Provide the (X, Y) coordinate of the cell's center where the given text is located.  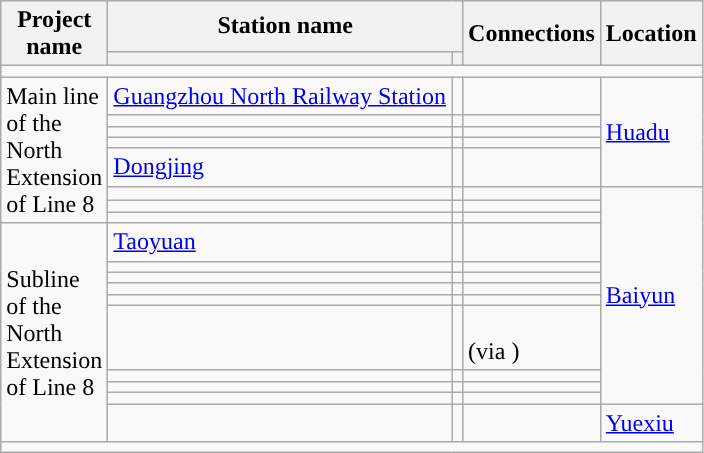
Main line of the North Extension of Line 8 (54, 150)
Location (651, 34)
Project name (54, 34)
Station name (286, 26)
Connections (532, 34)
(via ) (532, 338)
Subline of the North Extension of Line 8 (54, 332)
Guangzhou North Railway Station (280, 96)
Huadu (651, 132)
Yuexiu (651, 423)
Dongjing (280, 167)
Baiyun (651, 294)
Taoyuan (280, 242)
